Output the [X, Y] coordinate of the center of the cell containing the given text.  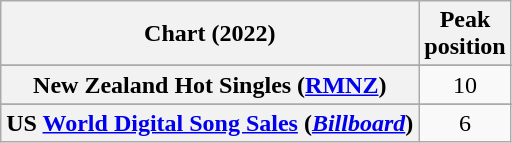
New Zealand Hot Singles (RMNZ) [210, 85]
10 [465, 85]
6 [465, 123]
Peakposition [465, 34]
US World Digital Song Sales (Billboard) [210, 123]
Chart (2022) [210, 34]
